Detect which cell encompasses the target text, then output its (X, Y) center coordinate. 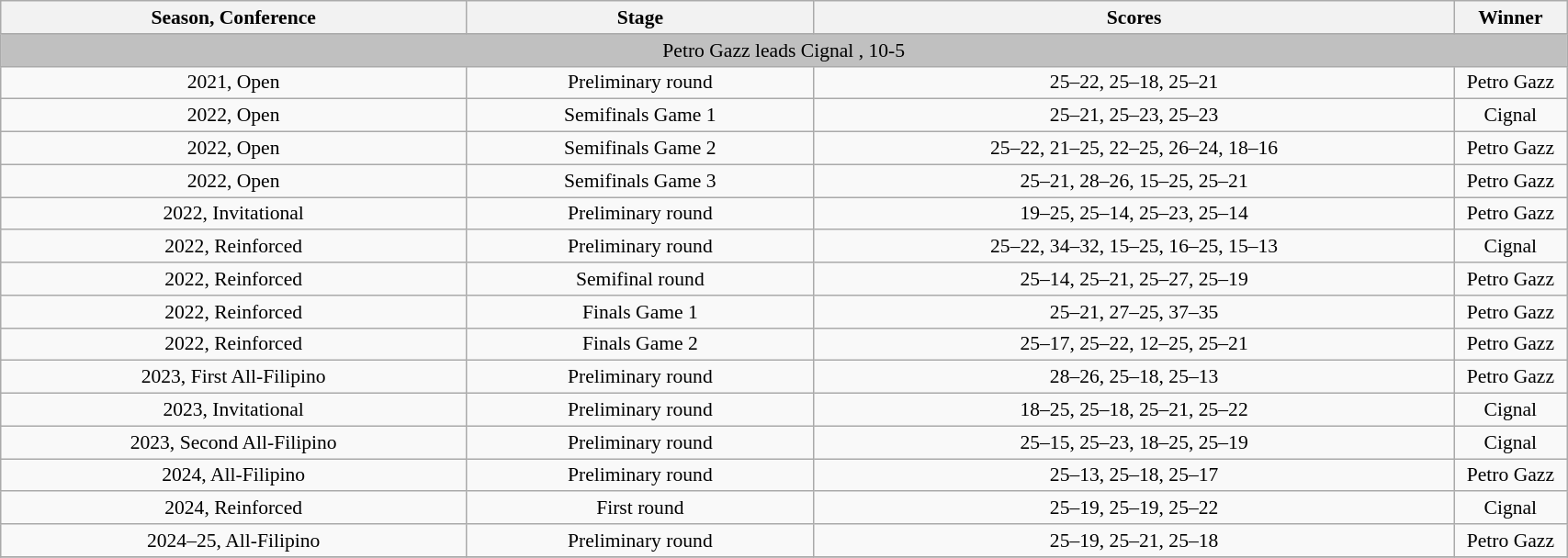
Finals Game 2 (641, 344)
First round (641, 508)
Semifinal round (641, 279)
2021, Open (233, 83)
25–15, 25–23, 18–25, 25–19 (1134, 442)
2024–25, All-Filipino (233, 541)
25–21, 27–25, 37–35 (1134, 312)
Stage (641, 17)
25–19, 25–19, 25–22 (1134, 508)
25–19, 25–21, 25–18 (1134, 541)
25–14, 25–21, 25–27, 25–19 (1134, 279)
28–26, 25–18, 25–13 (1134, 377)
2023, First All-Filipino (233, 377)
2023, Invitational (233, 410)
19–25, 25–14, 25–23, 25–14 (1134, 214)
Season, Conference (233, 17)
25–13, 25–18, 25–17 (1134, 475)
Semifinals Game 2 (641, 149)
Winner (1510, 17)
25–21, 25–23, 25–23 (1134, 116)
25–21, 28–26, 15–25, 25–21 (1134, 181)
25–22, 21–25, 22–25, 26–24, 18–16 (1134, 149)
Scores (1134, 17)
Finals Game 1 (641, 312)
2024, Reinforced (233, 508)
2022, Invitational (233, 214)
Petro Gazz leads Cignal , 10-5 (784, 50)
Semifinals Game 3 (641, 181)
2023, Second All-Filipino (233, 442)
25–22, 25–18, 25–21 (1134, 83)
18–25, 25–18, 25–21, 25–22 (1134, 410)
2024, All-Filipino (233, 475)
Semifinals Game 1 (641, 116)
25–17, 25–22, 12–25, 25–21 (1134, 344)
25–22, 34–32, 15–25, 16–25, 15–13 (1134, 247)
